Capture the cell that displays the provided text and extract its [X, Y] central coordinate. 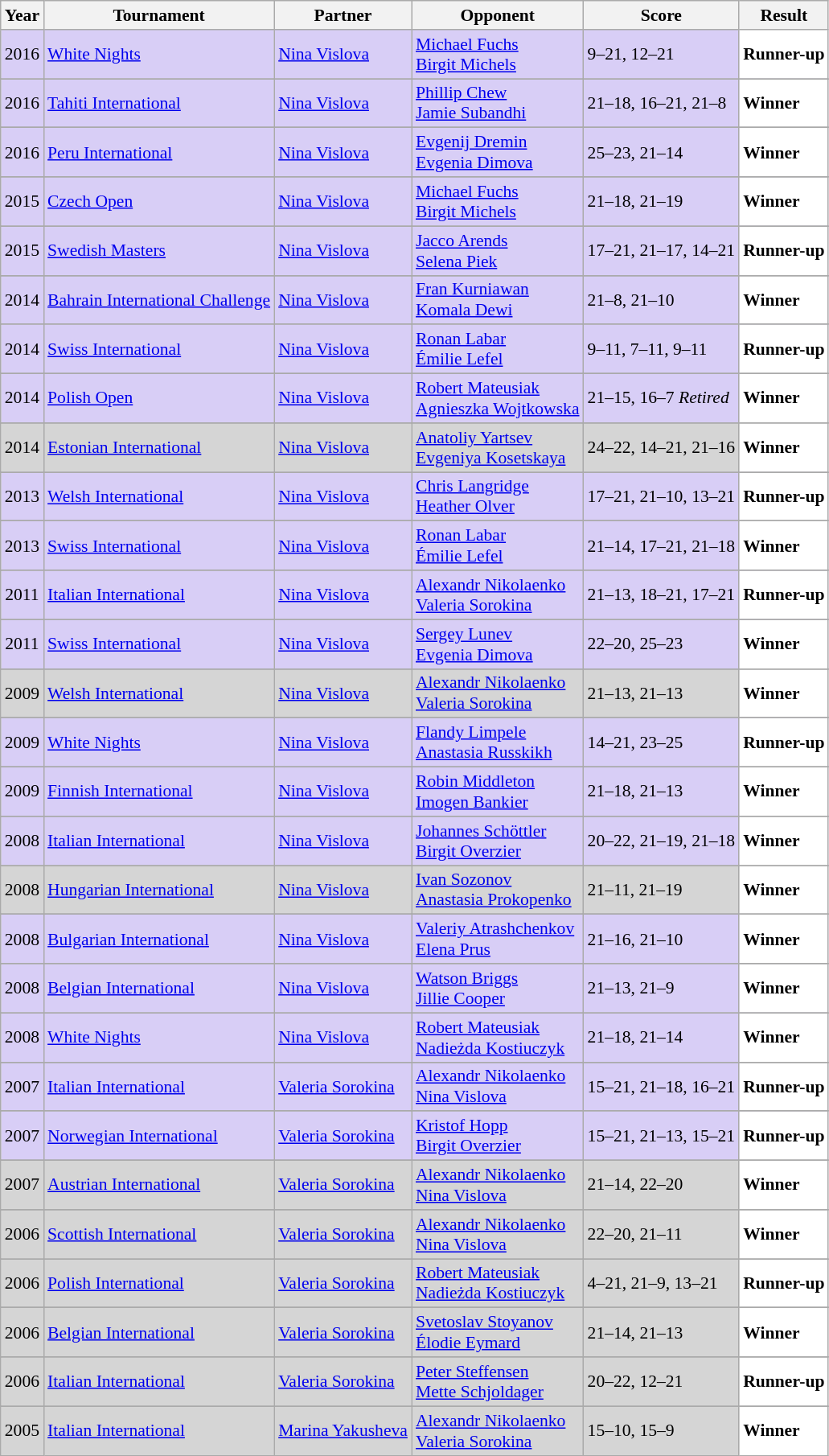
21–8, 21–10 [662, 299]
21–14, 17–21, 21–18 [662, 545]
21–13, 18–21, 17–21 [662, 595]
21–14, 21–13 [662, 1332]
Johannes Schöttler Birgit Overzier [498, 841]
21–18, 21–19 [662, 201]
15–21, 21–13, 15–21 [662, 1136]
15–10, 15–9 [662, 1430]
4–21, 21–9, 13–21 [662, 1284]
20–22, 21–19, 21–18 [662, 841]
15–21, 21–18, 16–21 [662, 1086]
14–21, 23–25 [662, 743]
9–21, 12–21 [662, 55]
Jacco Arends Selena Piek [498, 251]
21–13, 21–9 [662, 988]
Polish Open [159, 399]
21–18, 21–14 [662, 1038]
9–11, 7–11, 9–11 [662, 349]
17–21, 21–17, 14–21 [662, 251]
Result [783, 15]
Marina Yakusheva [343, 1430]
Anatoliy Yartsev Evgeniya Kosetskaya [498, 447]
21–14, 22–20 [662, 1186]
Scottish International [159, 1234]
Robin Middleton Imogen Bankier [498, 792]
17–21, 21–10, 13–21 [662, 497]
Austrian International [159, 1186]
Tournament [159, 15]
21–18, 21–13 [662, 792]
Peru International [159, 153]
21–15, 16–7 Retired [662, 399]
Polish International [159, 1284]
22–20, 21–11 [662, 1234]
Swedish Masters [159, 251]
Year [23, 15]
Peter Steffensen Mette Schjoldager [498, 1382]
Robert Mateusiak Agnieszka Wojtkowska [498, 399]
Ivan Sozonov Anastasia Prokopenko [498, 890]
Estonian International [159, 447]
Opponent [498, 15]
Finnish International [159, 792]
Bulgarian International [159, 940]
Bahrain International Challenge [159, 299]
Watson Briggs Jillie Cooper [498, 988]
22–20, 25–23 [662, 644]
Sergey Lunev Evgenia Dimova [498, 644]
Hungarian International [159, 890]
Tahiti International [159, 103]
Evgenij Dremin Evgenia Dimova [498, 153]
Kristof Hopp Birgit Overzier [498, 1136]
21–11, 21–19 [662, 890]
Svetoslav Stoyanov Élodie Eymard [498, 1332]
Norwegian International [159, 1136]
24–22, 14–21, 21–16 [662, 447]
20–22, 12–21 [662, 1382]
Flandy Limpele Anastasia Russkikh [498, 743]
Valeriy Atrashchenkov Elena Prus [498, 940]
Czech Open [159, 201]
Chris Langridge Heather Olver [498, 497]
Fran Kurniawan Komala Dewi [498, 299]
Partner [343, 15]
Score [662, 15]
Phillip Chew Jamie Subandhi [498, 103]
21–13, 21–13 [662, 693]
25–23, 21–14 [662, 153]
21–16, 21–10 [662, 940]
21–18, 16–21, 21–8 [662, 103]
2005 [23, 1430]
